Provide the (x, y) coordinate of the cell's center where the given text is located.  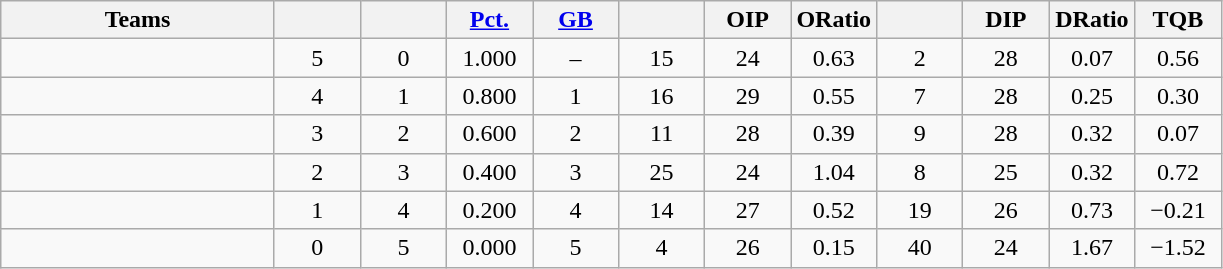
7 (920, 96)
40 (920, 248)
ORatio (834, 20)
0.56 (1178, 58)
19 (920, 210)
0.73 (1092, 210)
0.15 (834, 248)
0.72 (1178, 172)
−1.52 (1178, 248)
0.55 (834, 96)
0.800 (489, 96)
16 (662, 96)
Pct. (489, 20)
0.400 (489, 172)
TQB (1178, 20)
15 (662, 58)
8 (920, 172)
DIP (1006, 20)
0.200 (489, 210)
0.600 (489, 134)
9 (920, 134)
1.67 (1092, 248)
1.04 (834, 172)
GB (575, 20)
0.39 (834, 134)
0.30 (1178, 96)
Teams (138, 20)
27 (748, 210)
– (575, 58)
0.63 (834, 58)
11 (662, 134)
29 (748, 96)
−0.21 (1178, 210)
14 (662, 210)
0.52 (834, 210)
0.000 (489, 248)
0.25 (1092, 96)
OIP (748, 20)
DRatio (1092, 20)
1.000 (489, 58)
